Scan for the cell matching the given text and deliver its [X, Y] coordinate at center. 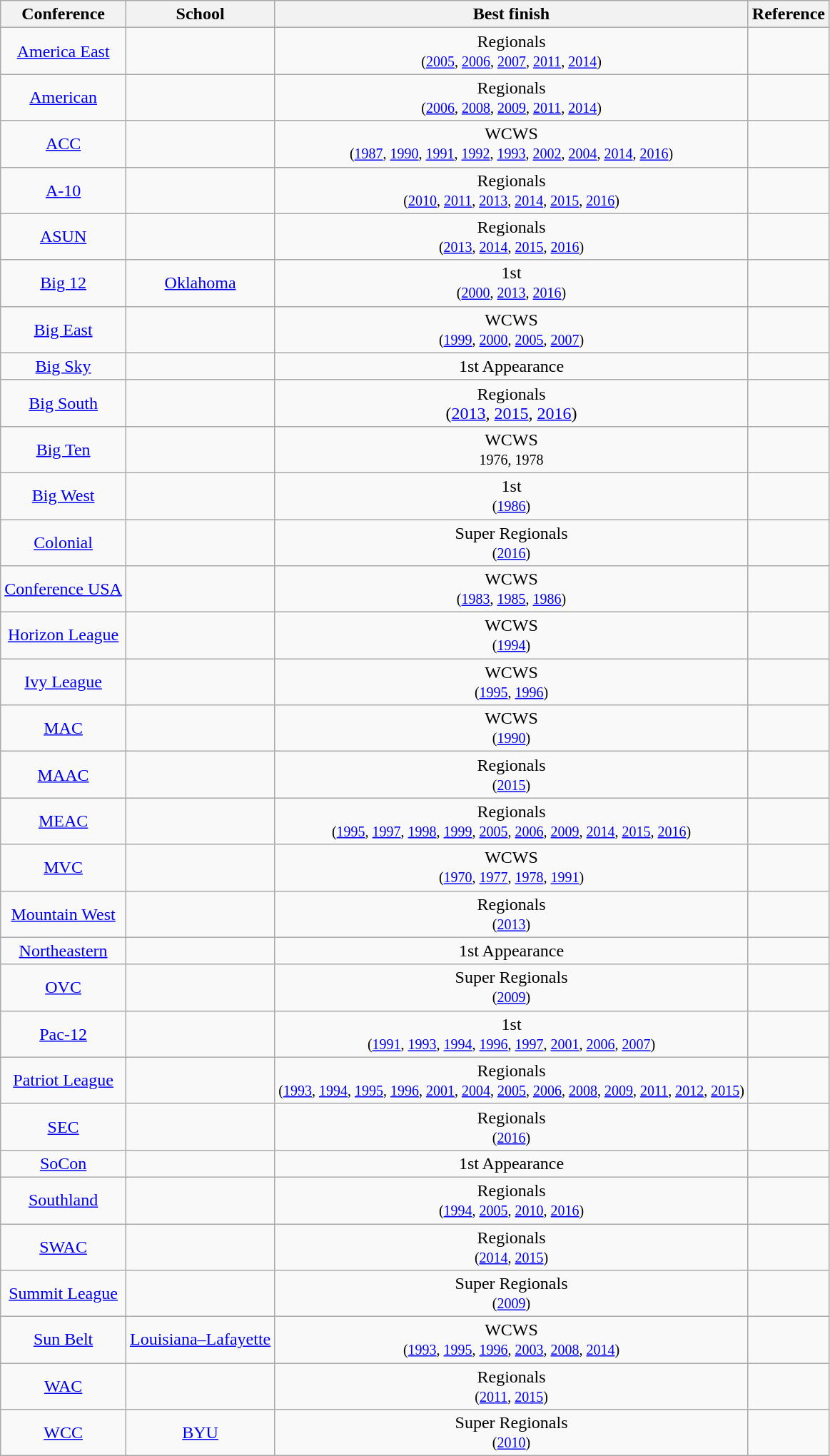
WCWS (1990) [512, 728]
Sun Belt [64, 1340]
Super Regionals (2009) [512, 988]
Conference [64, 14]
Big Sky [64, 366]
Oklahoma [200, 283]
MAC [64, 728]
Regionals(2010, 2011, 2013, 2014, 2015, 2016) [512, 190]
Regionals(2005, 2006, 2007, 2011, 2014) [512, 51]
MAAC [64, 775]
SEC [64, 1126]
WCWS(1994) [512, 635]
WCWS(1987, 1990, 1991, 1992, 1993, 2002, 2004, 2014, 2016) [512, 144]
WCWS (1995, 1996) [512, 682]
Regionals(2006, 2008, 2009, 2011, 2014) [512, 97]
Southland [64, 1200]
Louisiana–Lafayette [200, 1340]
Northeastern [64, 951]
Regionals(1993, 1994, 1995, 1996, 2001, 2004, 2005, 2006, 2008, 2009, 2011, 2012, 2015) [512, 1081]
OVC [64, 988]
Regionals (2016) [512, 1126]
Colonial [64, 542]
WCWS(1970, 1977, 1978, 1991) [512, 868]
BYU [200, 1433]
Regionals(2013, 2015, 2016) [512, 403]
Best finish [512, 14]
Regionals(1995, 1997, 1998, 1999, 2005, 2006, 2009, 2014, 2015, 2016) [512, 821]
American [64, 97]
WAC [64, 1386]
Super Regionals(2009) [512, 1293]
School [200, 14]
Horizon League [64, 635]
Big West [64, 495]
Regionals(2014, 2015) [512, 1246]
Ivy League [64, 682]
WCWS(1983, 1985, 1986) [512, 590]
Super Regionals (2016) [512, 542]
SoCon [64, 1163]
MVC [64, 868]
Super Regionals (2010) [512, 1433]
1st(1991, 1993, 1994, 1996, 1997, 2001, 2006, 2007) [512, 1033]
WCWS (1999, 2000, 2005, 2007) [512, 330]
1st(2000, 2013, 2016) [512, 283]
Big 12 [64, 283]
WCWS 1976, 1978 [512, 450]
ASUN [64, 237]
Regionals(2015) [512, 775]
Regionals(2013, 2014, 2015, 2016) [512, 237]
SWAC [64, 1246]
Reference [788, 14]
Regionals (2013) [512, 914]
Patriot League [64, 1081]
1st (1986) [512, 495]
WCWS(1993, 1995, 1996, 2003, 2008, 2014) [512, 1340]
Regionals (1994, 2005, 2010, 2016) [512, 1200]
America East [64, 51]
Regionals (2011, 2015) [512, 1386]
Big East [64, 330]
A-10 [64, 190]
Summit League [64, 1293]
Big Ten [64, 450]
Pac-12 [64, 1033]
Mountain West [64, 914]
WCC [64, 1433]
Big South [64, 403]
MEAC [64, 821]
Conference USA [64, 590]
ACC [64, 144]
